Return [X, Y] of the center of cell containing provided text 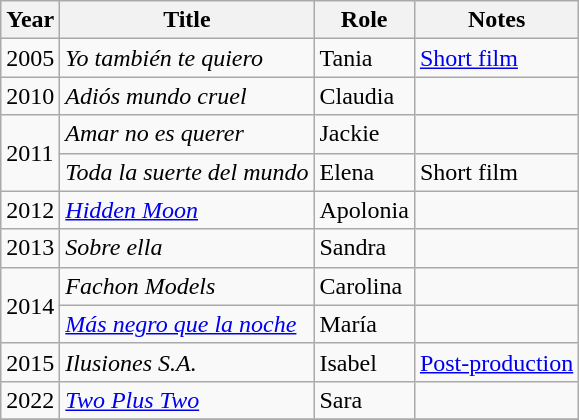
Role [364, 20]
Hidden Moon [187, 210]
Tania [364, 58]
Carolina [364, 286]
2011 [30, 153]
María [364, 324]
Isabel [364, 362]
Sara [364, 400]
Elena [364, 172]
Más negro que la noche [187, 324]
Two Plus Two [187, 400]
Adiós mundo cruel [187, 96]
Sandra [364, 248]
2005 [30, 58]
Notes [496, 20]
2013 [30, 248]
Amar no es querer [187, 134]
2012 [30, 210]
Claudia [364, 96]
Toda la suerte del mundo [187, 172]
2015 [30, 362]
Apolonia [364, 210]
2014 [30, 305]
Year [30, 20]
2010 [30, 96]
Jackie [364, 134]
Ilusiones S.A. [187, 362]
Fachon Models [187, 286]
Yo también te quiero [187, 58]
Title [187, 20]
Post-production [496, 362]
2022 [30, 400]
Sobre ella [187, 248]
